From the cell containing the given text, extract its center point as [x, y] coordinate. 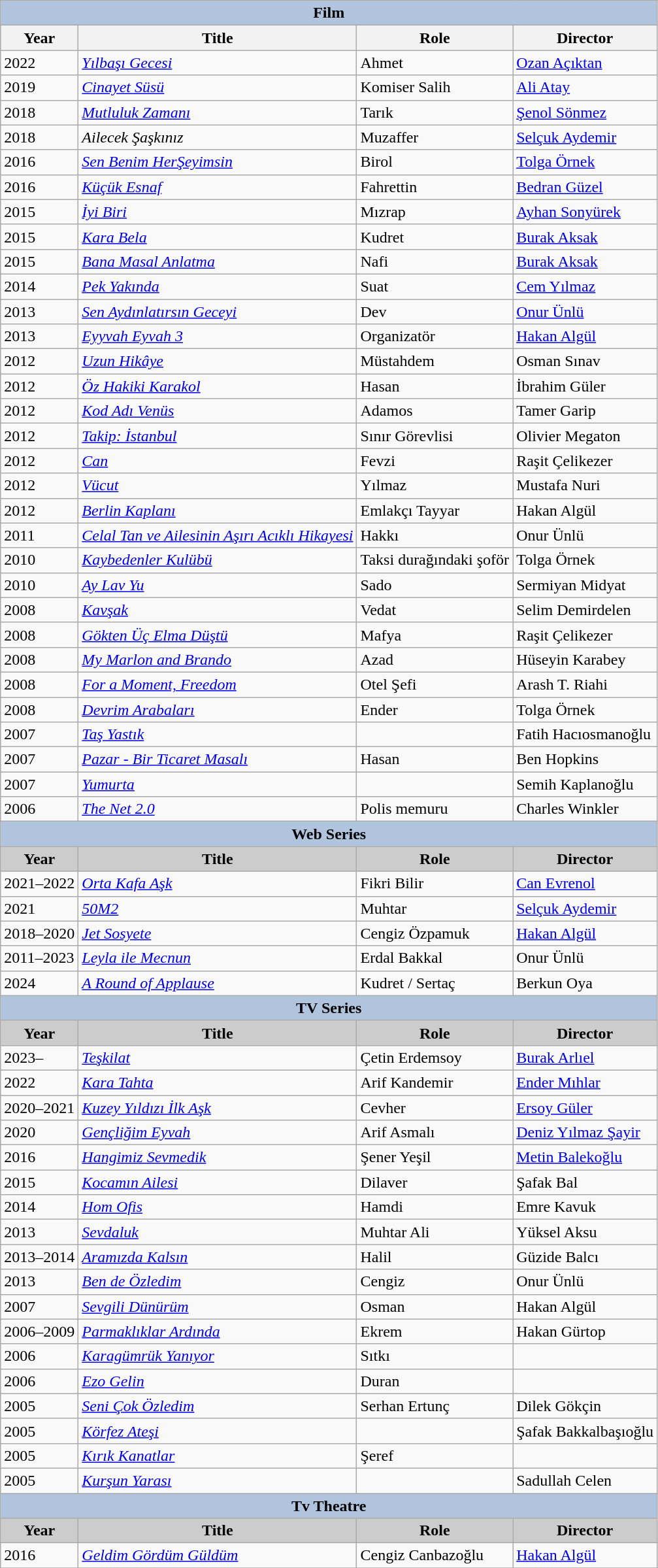
Semih Kaplanoğlu [585, 784]
Cinayet Süsü [218, 88]
Jet Sosyete [218, 933]
Celal Tan ve Ailesinin Aşırı Acıklı Hikayesi [218, 535]
Pek Yakında [218, 286]
Şeref [435, 1456]
Suat [435, 286]
Cengiz Özpamuk [435, 933]
Ben de Özledim [218, 1282]
Polis memuru [435, 809]
Aramızda Kalsın [218, 1257]
Otel Şefi [435, 684]
For a Moment, Freedom [218, 684]
Uzun Hikâye [218, 361]
Güzide Balcı [585, 1257]
Kavşak [218, 610]
Leyla ile Mecnun [218, 958]
Fatih Hacıosmanoğlu [585, 735]
Ali Atay [585, 88]
Sen Aydınlatırsın Geceyi [218, 312]
Ay Lav Yu [218, 585]
Dilek Gökçin [585, 1406]
Organizatör [435, 337]
Mafya [435, 635]
Emre Kavuk [585, 1207]
Osman [435, 1307]
Kara Bela [218, 237]
Ben Hopkins [585, 759]
Adamos [435, 411]
Dilaver [435, 1182]
Küçük Esnaf [218, 187]
Serhan Ertunç [435, 1406]
A Round of Applause [218, 983]
Tarık [435, 112]
Ahmet [435, 63]
2020–2021 [39, 1108]
Eyyvah Eyvah 3 [218, 337]
Kurşun Yarası [218, 1480]
Arash T. Riahi [585, 684]
Ayhan Sonyürek [585, 212]
Duran [435, 1381]
2021 [39, 909]
Karagümrük Yanıyor [218, 1356]
Orta Kafa Aşk [218, 884]
Olivier Megaton [585, 436]
Birol [435, 162]
Devrim Arabaları [218, 709]
2019 [39, 88]
2021–2022 [39, 884]
Halil [435, 1257]
Kara Tahta [218, 1082]
Metin Balekoğlu [585, 1158]
Cem Yılmaz [585, 286]
The Net 2.0 [218, 809]
Selim Demirdelen [585, 610]
Çetin Erdemsoy [435, 1058]
Burak Arlıel [585, 1058]
2006–2009 [39, 1331]
Öz Hakiki Karakol [218, 386]
Taksi durağındaki şoför [435, 560]
Ender Mıhlar [585, 1082]
Ersoy Güler [585, 1108]
Sevgili Dünürüm [218, 1307]
Muhtar [435, 909]
Sermiyan Midyat [585, 585]
Berlin Kaplanı [218, 510]
Gençliğim Eyvah [218, 1133]
Kocamın Ailesi [218, 1182]
Berkun Oya [585, 983]
Arif Kandemir [435, 1082]
Bedran Güzel [585, 187]
Yüksel Aksu [585, 1232]
Ailecek Şaşkınız [218, 137]
Şafak Bal [585, 1182]
Cengiz [435, 1282]
Şafak Bakkalbaşıoğlu [585, 1431]
Şenol Sönmez [585, 112]
Teşkilat [218, 1058]
50M2 [218, 909]
Kudret [435, 237]
Yılbaşı Gecesi [218, 63]
Can [218, 461]
Hakkı [435, 535]
Kod Adı Venüs [218, 411]
Sevdaluk [218, 1232]
Sadullah Celen [585, 1480]
Emlakçı Tayyar [435, 510]
Vücut [218, 486]
Şener Yeşil [435, 1158]
Bana Masal Anlatma [218, 261]
TV Series [329, 1008]
Vedat [435, 610]
Dev [435, 312]
Azad [435, 659]
Kudret / Sertaç [435, 983]
İyi Biri [218, 212]
Mızrap [435, 212]
Komiser Salih [435, 88]
Sıtkı [435, 1356]
Taş Yastık [218, 735]
Sado [435, 585]
2020 [39, 1133]
Ekrem [435, 1331]
My Marlon and Brando [218, 659]
Web Series [329, 834]
Ender [435, 709]
Hüseyin Karabey [585, 659]
2013–2014 [39, 1257]
Muhtar Ali [435, 1232]
Charles Winkler [585, 809]
Parmaklıklar Ardında [218, 1331]
Erdal Bakkal [435, 958]
Gökten Üç Elma Düştü [218, 635]
Film [329, 13]
Ezo Gelin [218, 1381]
Pazar - Bir Ticaret Masalı [218, 759]
2024 [39, 983]
Hangimiz Sevmedik [218, 1158]
Sınır Görevlisi [435, 436]
Hakan Gürtop [585, 1331]
Cevher [435, 1108]
Müstahdem [435, 361]
Deniz Yılmaz Şayir [585, 1133]
Muzaffer [435, 137]
Fevzi [435, 461]
Yılmaz [435, 486]
Kırık Kanatlar [218, 1456]
Hamdi [435, 1207]
Tv Theatre [329, 1505]
Nafi [435, 261]
Sen Benim HerŞeyimsin [218, 162]
Geldim Gördüm Güldüm [218, 1556]
Kaybedenler Kulübü [218, 560]
Fahrettin [435, 187]
Arif Asmalı [435, 1133]
Cengiz Canbazoğlu [435, 1556]
Hom Ofis [218, 1207]
2023– [39, 1058]
2011–2023 [39, 958]
Tamer Garip [585, 411]
Mutluluk Zamanı [218, 112]
İbrahim Güler [585, 386]
Mustafa Nuri [585, 486]
Takip: İstanbul [218, 436]
Osman Sınav [585, 361]
Yumurta [218, 784]
Körfez Ateşi [218, 1431]
2018–2020 [39, 933]
Kuzey Yıldızı İlk Aşk [218, 1108]
Seni Çok Özledim [218, 1406]
2011 [39, 535]
Can Evrenol [585, 884]
Fikri Bilir [435, 884]
Ozan Açıktan [585, 63]
